Provide the (X, Y) coordinate of the cell's center where the given text is located.  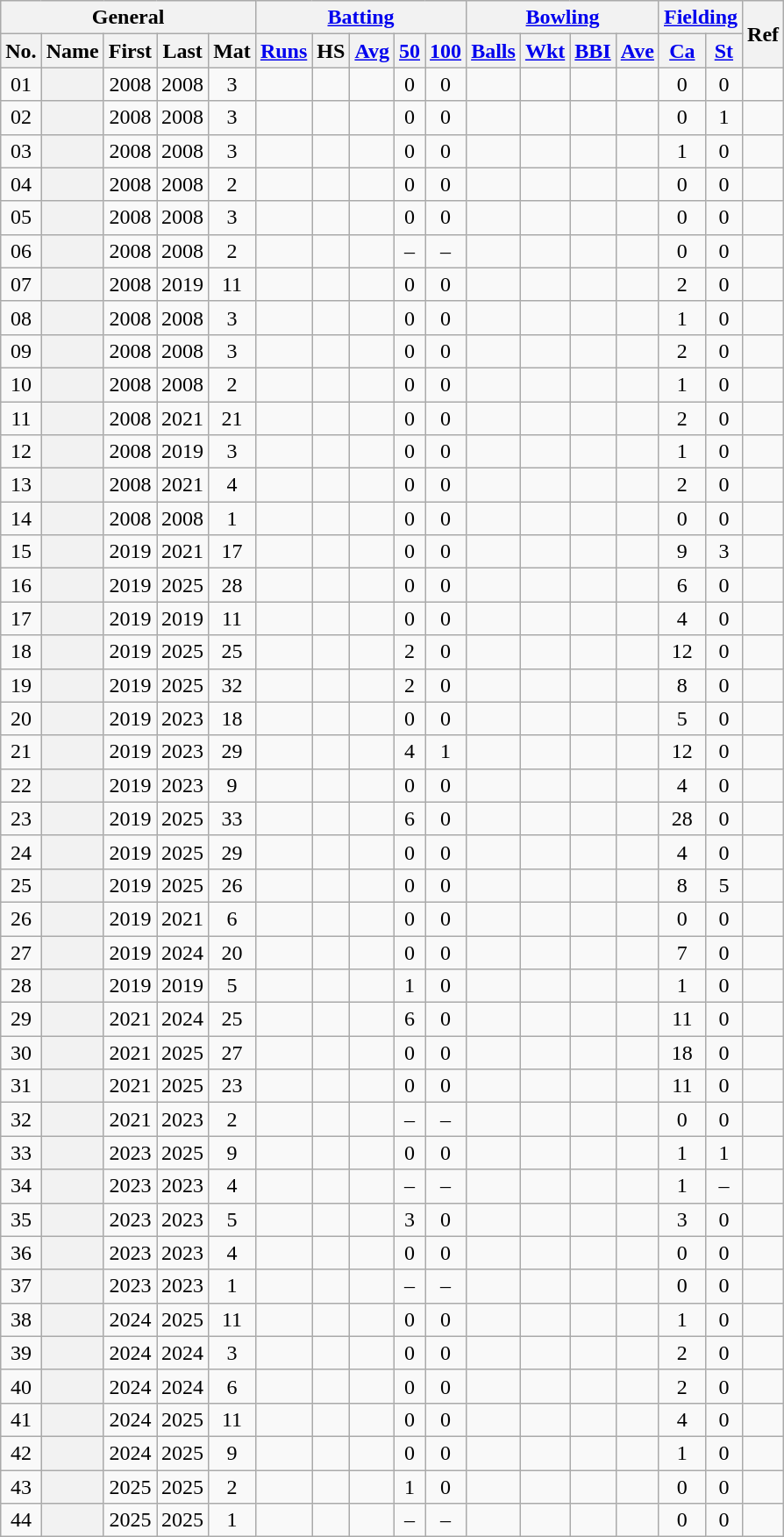
Name (72, 51)
07 (21, 284)
19 (21, 685)
Mat (232, 51)
36 (21, 1253)
HS (331, 51)
14 (21, 518)
13 (21, 485)
St (723, 51)
43 (21, 1487)
No. (21, 51)
34 (21, 1186)
Avg (372, 51)
7 (682, 952)
Runs (283, 51)
BBI (593, 51)
First (130, 51)
38 (21, 1319)
Batting (360, 18)
04 (21, 184)
Fielding (700, 18)
Balls (494, 51)
15 (21, 552)
General (128, 18)
Ca (682, 51)
06 (21, 251)
09 (21, 351)
40 (21, 1386)
02 (21, 118)
Ave (637, 51)
01 (21, 84)
37 (21, 1286)
39 (21, 1353)
44 (21, 1520)
10 (21, 384)
31 (21, 1086)
05 (21, 218)
22 (21, 785)
30 (21, 1053)
Wkt (545, 51)
35 (21, 1219)
08 (21, 318)
16 (21, 585)
03 (21, 151)
Ref (763, 34)
42 (21, 1453)
Last (182, 51)
50 (409, 51)
41 (21, 1419)
100 (445, 51)
Bowling (563, 18)
24 (21, 852)
